Output the [X, Y] coordinate of the center of the cell containing the given text.  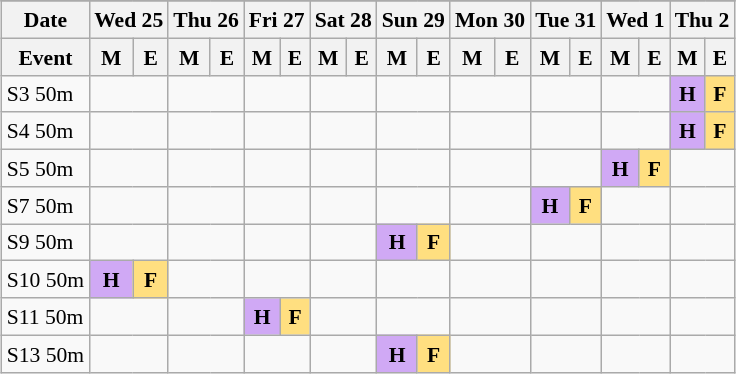
Sun 29 [414, 20]
Date [46, 20]
Wed 25 [128, 20]
S3 50m [46, 94]
S9 50m [46, 242]
Tue 31 [566, 20]
S5 50m [46, 168]
S10 50m [46, 280]
Event [46, 56]
S4 50m [46, 130]
Thu 26 [206, 20]
Wed 1 [635, 20]
Sat 28 [344, 20]
Thu 2 [702, 20]
Mon 30 [490, 20]
S13 50m [46, 354]
S7 50m [46, 204]
Fri 27 [277, 20]
S11 50m [46, 316]
